Detect which cell encompasses the target text, then output its [x, y] center coordinate. 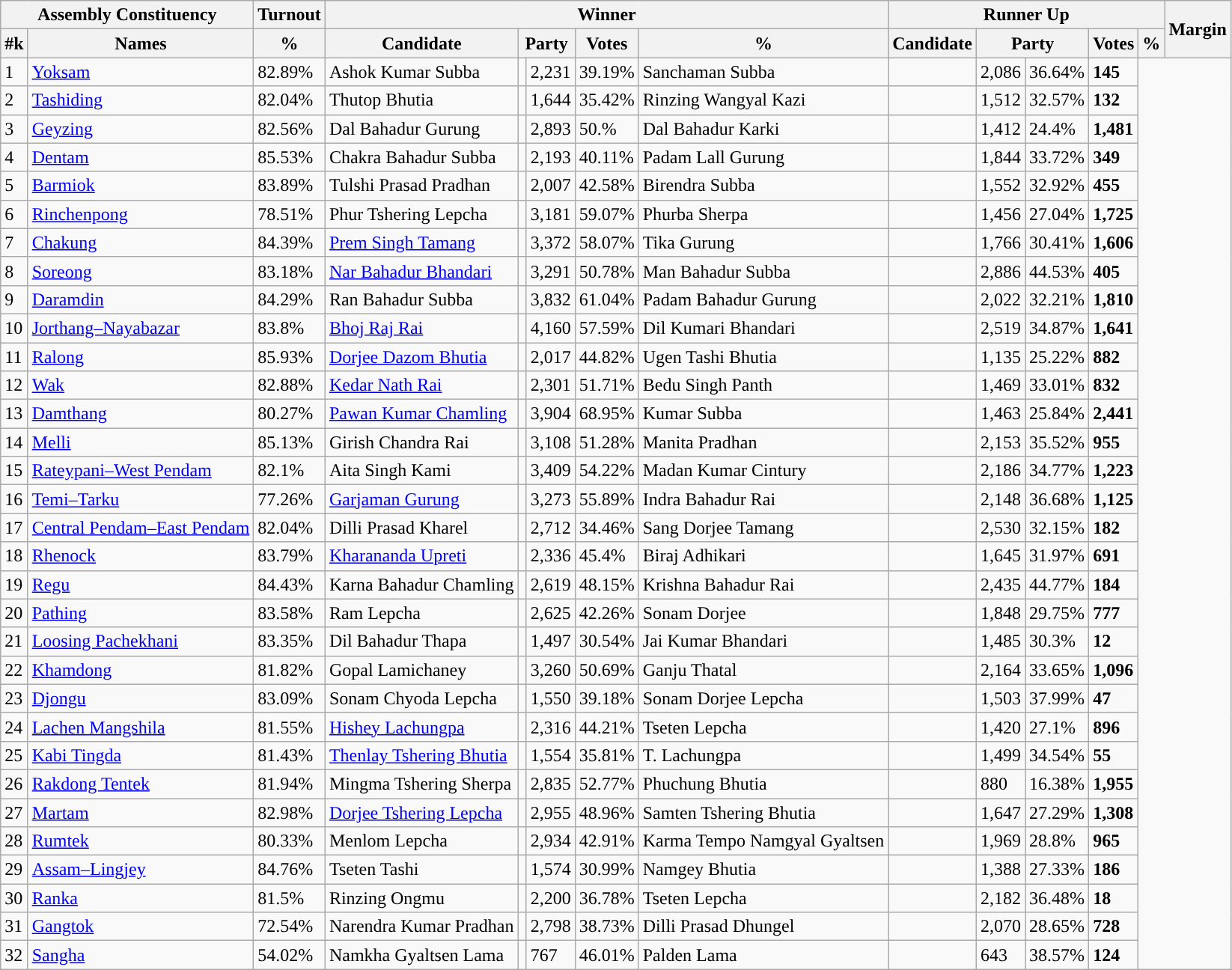
Loosing Pachekhani [141, 641]
Sangha [141, 955]
1,223 [1114, 471]
Dilli Prasad Dhungel [763, 927]
35.81% [606, 755]
30 [14, 898]
44.21% [606, 727]
84.43% [290, 585]
2,148 [1001, 499]
643 [1001, 955]
54.22% [606, 471]
80.27% [290, 414]
61.04% [606, 299]
85.53% [290, 157]
1,497 [551, 641]
24 [14, 727]
2,007 [551, 186]
26 [14, 784]
2,835 [551, 784]
1,641 [1114, 328]
42.26% [606, 613]
3,832 [551, 299]
1,552 [1001, 186]
Pathing [141, 613]
Tika Gurung [763, 242]
83.79% [290, 556]
23 [14, 698]
55.89% [606, 499]
2,712 [551, 528]
184 [1114, 585]
2,164 [1001, 670]
Wak [141, 385]
Dil Kumari Bhandari [763, 328]
2,893 [551, 129]
Dal Bahadur Gurung [421, 129]
27.33% [1057, 870]
4 [14, 157]
2,316 [551, 727]
1,481 [1114, 129]
Ashok Kumar Subba [421, 72]
Dorjee Tshering Lepcha [421, 812]
39.19% [606, 72]
59.07% [606, 214]
1,606 [1114, 242]
81.94% [290, 784]
Girish Chandra Rai [421, 442]
25.84% [1057, 414]
Karma Tempo Namgyal Gyaltsen [763, 841]
83.09% [290, 698]
84.39% [290, 242]
1,969 [1001, 841]
955 [1114, 442]
Menlom Lepcha [421, 841]
81.43% [290, 755]
Kharananda Upreti [421, 556]
58.07% [606, 242]
1,463 [1001, 414]
Dilli Prasad Kharel [421, 528]
44.82% [606, 357]
Soreong [141, 271]
2,301 [551, 385]
16 [14, 499]
1,096 [1114, 670]
Khamdong [141, 670]
36.68% [1057, 499]
3,291 [551, 271]
186 [1114, 870]
44.53% [1057, 271]
3,108 [551, 442]
Rinzing Ongmu [421, 898]
2,336 [551, 556]
35.52% [1057, 442]
2,231 [551, 72]
Kumar Subba [763, 414]
42.58% [606, 186]
Sonam Dorjee [763, 613]
132 [1114, 100]
3,181 [551, 214]
82.56% [290, 129]
30.54% [606, 641]
145 [1114, 72]
32.92% [1057, 186]
965 [1114, 841]
777 [1114, 613]
34.54% [1057, 755]
2,441 [1114, 414]
72.54% [290, 927]
2,955 [551, 812]
57.59% [606, 328]
68.95% [606, 414]
Lachen Mangshila [141, 727]
Prem Singh Tamang [421, 242]
9 [14, 299]
35.42% [606, 100]
82.1% [290, 471]
Dil Bahadur Thapa [421, 641]
1,135 [1001, 357]
455 [1114, 186]
Dorjee Dazom Bhutia [421, 357]
80.33% [290, 841]
Thenlay Tshering Bhutia [421, 755]
50.69% [606, 670]
82.89% [290, 72]
50.78% [606, 271]
Kedar Nath Rai [421, 385]
2,182 [1001, 898]
34.46% [606, 528]
1,469 [1001, 385]
1,848 [1001, 613]
Jorthang–Nayabazar [141, 328]
51.71% [606, 385]
832 [1114, 385]
27.29% [1057, 812]
1,766 [1001, 242]
29.75% [1057, 613]
40.11% [606, 157]
46.01% [606, 955]
Assembly Constituency [127, 15]
38.73% [606, 927]
78.51% [290, 214]
Aita Singh Kami [421, 471]
1,810 [1114, 299]
2,435 [1001, 585]
Thutop Bhutia [421, 100]
29 [14, 870]
2,530 [1001, 528]
349 [1114, 157]
Dal Bahadur Karki [763, 129]
34.87% [1057, 328]
13 [14, 414]
Hishey Lachungpa [421, 727]
3,372 [551, 242]
2,625 [551, 613]
28 [14, 841]
880 [1001, 784]
11 [14, 357]
84.76% [290, 870]
Ugen Tashi Bhutia [763, 357]
1,456 [1001, 214]
2,886 [1001, 271]
Ralong [141, 357]
Yoksam [141, 72]
1,644 [551, 100]
Indra Bahadur Rai [763, 499]
Names [141, 43]
1,388 [1001, 870]
81.5% [290, 898]
728 [1114, 927]
Melli [141, 442]
896 [1114, 727]
44.77% [1057, 585]
Damthang [141, 414]
Assam–Lingjey [141, 870]
Mingma Tshering Sherpa [421, 784]
1,503 [1001, 698]
Gangtok [141, 927]
83.18% [290, 271]
Rateypani–West Pendam [141, 471]
Nar Bahadur Bhandari [421, 271]
20 [14, 613]
36.78% [606, 898]
Jai Kumar Bhandari [763, 641]
2,017 [551, 357]
32 [14, 955]
85.13% [290, 442]
Bedu Singh Panth [763, 385]
21 [14, 641]
82.98% [290, 812]
767 [551, 955]
39.18% [606, 698]
54.02% [290, 955]
Birendra Subba [763, 186]
3,273 [551, 499]
36.64% [1057, 72]
Narendra Kumar Pradhan [421, 927]
182 [1114, 528]
Namkha Gyaltsen Lama [421, 955]
Tashiding [141, 100]
31.97% [1057, 556]
27.1% [1057, 727]
77.26% [290, 499]
5 [14, 186]
Turnout [290, 15]
2,186 [1001, 471]
Karna Bahadur Chamling [421, 585]
Martam [141, 812]
Rakdong Tentek [141, 784]
Margin [1198, 29]
82.88% [290, 385]
1,645 [1001, 556]
1,308 [1114, 812]
Djongu [141, 698]
51.28% [606, 442]
Chakra Bahadur Subba [421, 157]
Garjaman Gurung [421, 499]
Man Bahadur Subba [763, 271]
30.3% [1057, 641]
Sanchaman Subba [763, 72]
3,409 [551, 471]
83.8% [290, 328]
32.57% [1057, 100]
1,550 [551, 698]
1,647 [1001, 812]
Daramdin [141, 299]
4,160 [551, 328]
Padam Lall Gurung [763, 157]
32.21% [1057, 299]
55 [1114, 755]
3,260 [551, 670]
Namgey Bhutia [763, 870]
Palden Lama [763, 955]
2,193 [551, 157]
Temi–Tarku [141, 499]
84.29% [290, 299]
47 [1114, 698]
2,086 [1001, 72]
14 [14, 442]
48.96% [606, 812]
Phuchung Bhutia [763, 784]
Kabi Tingda [141, 755]
Biraj Adhikari [763, 556]
Madan Kumar Cintury [763, 471]
32.15% [1057, 528]
2,070 [1001, 927]
6 [14, 214]
405 [1114, 271]
28.65% [1057, 927]
2,798 [551, 927]
1,512 [1001, 100]
2 [14, 100]
28.8% [1057, 841]
33.65% [1057, 670]
38.57% [1057, 955]
52.77% [606, 784]
37.99% [1057, 698]
Rinchenpong [141, 214]
Krishna Bahadur Rai [763, 585]
Ganju Thatal [763, 670]
Runner Up [1027, 15]
691 [1114, 556]
Samten Tshering Bhutia [763, 812]
81.82% [290, 670]
1,125 [1114, 499]
2,934 [551, 841]
Barmiok [141, 186]
8 [14, 271]
Phurba Sherpa [763, 214]
Rinzing Wangyal Kazi [763, 100]
27.04% [1057, 214]
Tulshi Prasad Pradhan [421, 186]
Phur Tshering Lepcha [421, 214]
25.22% [1057, 357]
Ranka [141, 898]
17 [14, 528]
15 [14, 471]
1,554 [551, 755]
24.4% [1057, 129]
83.35% [290, 641]
2,153 [1001, 442]
34.77% [1057, 471]
Regu [141, 585]
Ran Bahadur Subba [421, 299]
1,485 [1001, 641]
1,499 [1001, 755]
Sonam Dorjee Lepcha [763, 698]
Rumtek [141, 841]
45.4% [606, 556]
Dentam [141, 157]
Bhoj Raj Rai [421, 328]
1,844 [1001, 157]
Rhenock [141, 556]
Ram Lepcha [421, 613]
2,619 [551, 585]
Central Pendam–East Pendam [141, 528]
Pawan Kumar Chamling [421, 414]
1,574 [551, 870]
27 [14, 812]
25 [14, 755]
16.38% [1057, 784]
Manita Pradhan [763, 442]
Gopal Lamichaney [421, 670]
85.93% [290, 357]
124 [1114, 955]
3,904 [551, 414]
22 [14, 670]
2,022 [1001, 299]
#k [14, 43]
83.89% [290, 186]
2,519 [1001, 328]
19 [14, 585]
Geyzing [141, 129]
50.% [606, 129]
Sonam Chyoda Lepcha [421, 698]
2,200 [551, 898]
1,412 [1001, 129]
1,725 [1114, 214]
Sang Dorjee Tamang [763, 528]
1,955 [1114, 784]
1,420 [1001, 727]
33.72% [1057, 157]
48.15% [606, 585]
T. Lachungpa [763, 755]
Winner [606, 15]
81.55% [290, 727]
33.01% [1057, 385]
31 [14, 927]
Padam Bahadur Gurung [763, 299]
Tseten Tashi [421, 870]
7 [14, 242]
Chakung [141, 242]
3 [14, 129]
42.91% [606, 841]
1 [14, 72]
36.48% [1057, 898]
882 [1114, 357]
83.58% [290, 613]
30.99% [606, 870]
10 [14, 328]
30.41% [1057, 242]
